Detect which cell encompasses the target text, then output its [x, y] center coordinate. 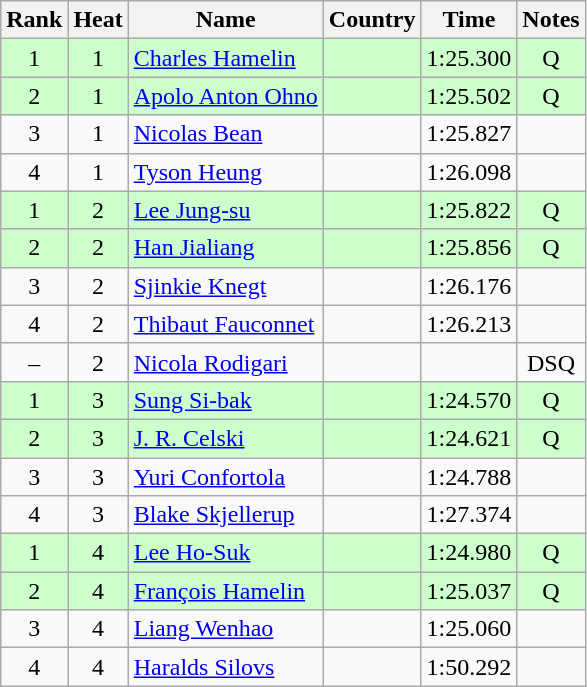
1:24.980 [469, 553]
Charles Hamelin [226, 58]
François Hamelin [226, 591]
Nicolas Bean [226, 134]
1:25.060 [469, 629]
1:26.098 [469, 172]
Sung Si-bak [226, 400]
1:26.213 [469, 324]
1:26.176 [469, 286]
Blake Skjellerup [226, 515]
Country [372, 20]
Han Jialiang [226, 248]
Lee Ho-Suk [226, 553]
1:25.502 [469, 96]
Nicola Rodigari [226, 362]
Name [226, 20]
Heat [98, 20]
– [34, 362]
1:27.374 [469, 515]
Tyson Heung [226, 172]
1:25.300 [469, 58]
Notes [551, 20]
1:25.827 [469, 134]
Rank [34, 20]
Time [469, 20]
1:25.037 [469, 591]
1:24.570 [469, 400]
1:50.292 [469, 667]
Yuri Confortola [226, 477]
Thibaut Fauconnet [226, 324]
1:24.621 [469, 438]
Apolo Anton Ohno [226, 96]
DSQ [551, 362]
Sjinkie Knegt [226, 286]
Liang Wenhao [226, 629]
J. R. Celski [226, 438]
1:24.788 [469, 477]
1:25.856 [469, 248]
Haralds Silovs [226, 667]
Lee Jung-su [226, 210]
1:25.822 [469, 210]
